Determine the [X, Y] coordinate at the center of the cell enclosing the given text.  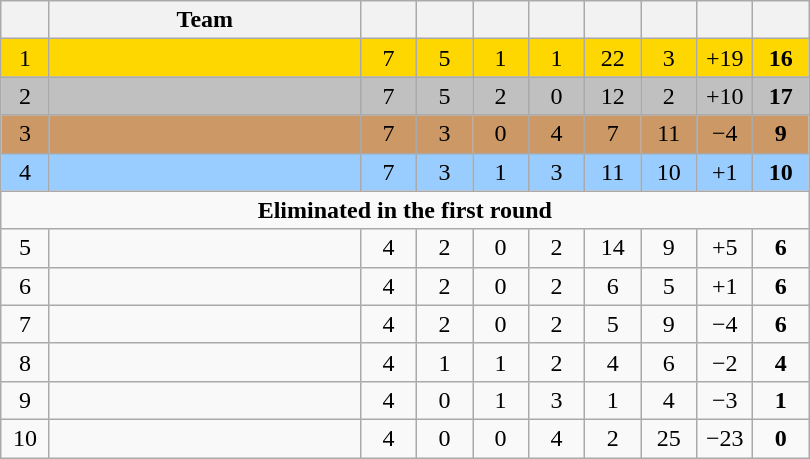
+19 [725, 58]
−23 [725, 438]
12 [613, 96]
25 [669, 438]
Eliminated in the first round [405, 210]
14 [613, 248]
+5 [725, 248]
Team [204, 20]
−3 [725, 400]
17 [781, 96]
8 [26, 362]
−2 [725, 362]
+10 [725, 96]
16 [781, 58]
22 [613, 58]
